Output the [X, Y] coordinate of the center of the cell containing the given text.  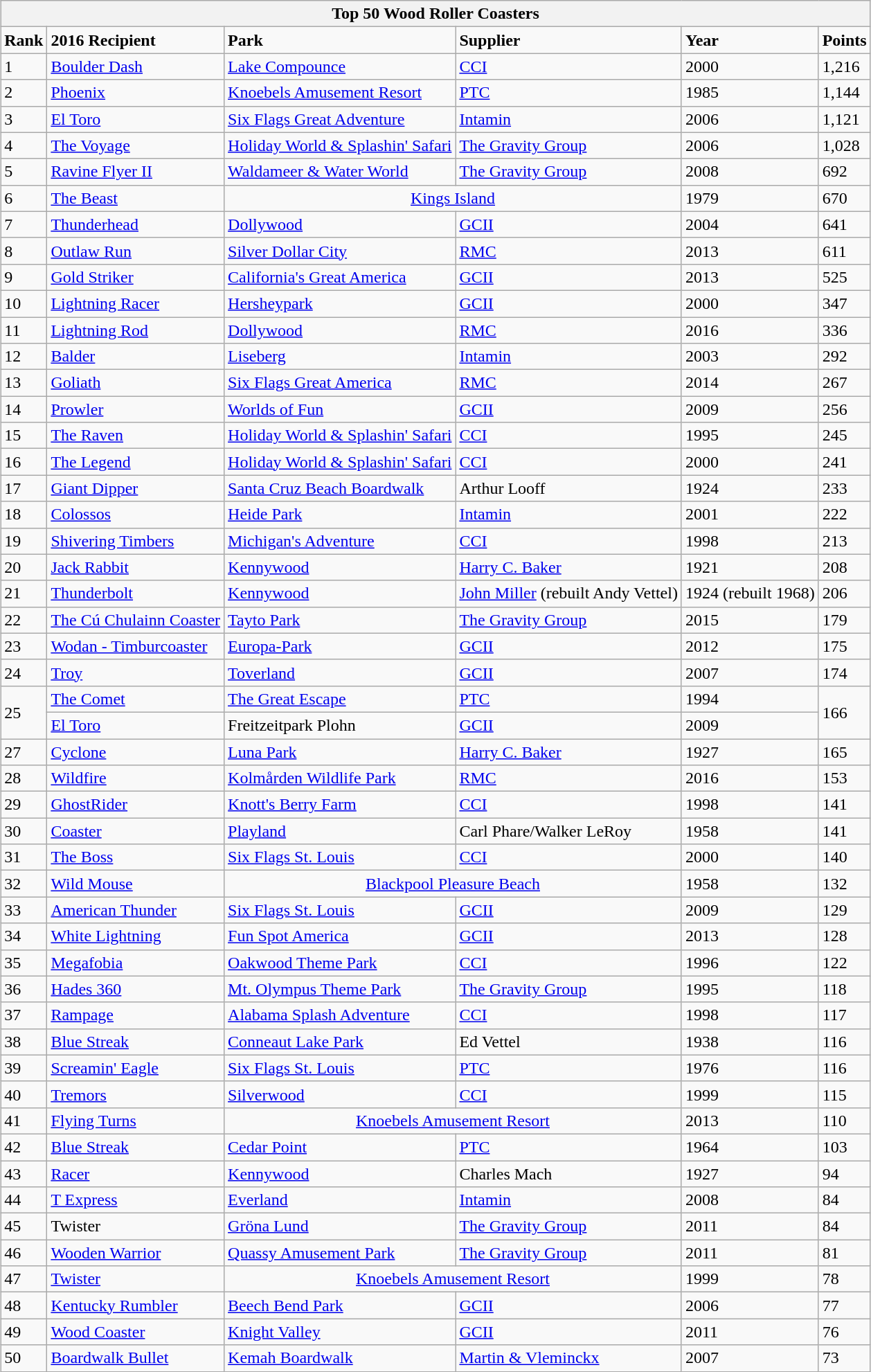
White Lightning [136, 936]
37 [24, 1015]
12 [24, 357]
Phoenix [136, 93]
1924 (rebuilt 1968) [750, 594]
241 [845, 462]
153 [845, 778]
10 [24, 303]
32 [24, 884]
American Thunder [136, 910]
Boardwalk Bullet [136, 1358]
2015 [750, 620]
Six Flags Great Adventure [340, 119]
1996 [750, 963]
Lightning Rod [136, 330]
46 [24, 1253]
Boulder Dash [136, 66]
115 [845, 1094]
Santa Cruz Beach Boardwalk [340, 488]
Thunderbolt [136, 594]
347 [845, 303]
24 [24, 672]
Year [750, 40]
19 [24, 541]
Top 50 Wood Roller Coasters [435, 14]
Silverwood [340, 1094]
29 [24, 805]
525 [845, 277]
1938 [750, 1042]
128 [845, 936]
166 [845, 712]
611 [845, 251]
1985 [750, 93]
39 [24, 1068]
GhostRider [136, 805]
132 [845, 884]
Everland [340, 1200]
17 [24, 488]
1964 [750, 1147]
Mt. Olympus Theme Park [340, 989]
25 [24, 712]
Rank [24, 40]
15 [24, 436]
222 [845, 515]
256 [845, 409]
Shivering Timbers [136, 541]
The Boss [136, 857]
1,121 [845, 119]
165 [845, 751]
2003 [750, 357]
336 [845, 330]
Michigan's Adventure [340, 541]
1,216 [845, 66]
Outlaw Run [136, 251]
Tayto Park [340, 620]
Prowler [136, 409]
The Voyage [136, 145]
129 [845, 910]
28 [24, 778]
Charles Mach [569, 1174]
11 [24, 330]
Points [845, 40]
175 [845, 646]
1994 [750, 699]
Worlds of Fun [340, 409]
Park [340, 40]
The Comet [136, 699]
5 [24, 172]
Jack Rabbit [136, 567]
47 [24, 1279]
Knight Valley [340, 1332]
Gröna Lund [340, 1227]
103 [845, 1147]
3 [24, 119]
233 [845, 488]
2004 [750, 224]
33 [24, 910]
122 [845, 963]
The Great Escape [340, 699]
13 [24, 383]
Lake Compounce [340, 66]
50 [24, 1358]
22 [24, 620]
208 [845, 567]
Megafobia [136, 963]
1976 [750, 1068]
179 [845, 620]
Martin & Vleminckx [569, 1358]
117 [845, 1015]
245 [845, 436]
Colossos [136, 515]
Kentucky Rumbler [136, 1306]
27 [24, 751]
174 [845, 672]
2001 [750, 515]
7 [24, 224]
Lightning Racer [136, 303]
2014 [750, 383]
Freitzeitpark Plohn [340, 725]
Balder [136, 357]
Kings Island [453, 198]
23 [24, 646]
T Express [136, 1200]
Hades 360 [136, 989]
Playland [340, 831]
30 [24, 831]
34 [24, 936]
Wildfire [136, 778]
1924 [750, 488]
Silver Dollar City [340, 251]
Wooden Warrior [136, 1253]
Hersheypark [340, 303]
6 [24, 198]
Blackpool Pleasure Beach [453, 884]
94 [845, 1174]
Waldameer & Water World [340, 172]
18 [24, 515]
Beech Bend Park [340, 1306]
641 [845, 224]
1,144 [845, 93]
41 [24, 1121]
Europa-Park [340, 646]
Conneaut Lake Park [340, 1042]
267 [845, 383]
Quassy Amusement Park [340, 1253]
Six Flags Great America [340, 383]
Liseberg [340, 357]
Carl Phare/Walker LeRoy [569, 831]
Supplier [569, 40]
38 [24, 1042]
Thunderhead [136, 224]
Heide Park [340, 515]
21 [24, 594]
44 [24, 1200]
81 [845, 1253]
213 [845, 541]
Goliath [136, 383]
Knott's Berry Farm [340, 805]
43 [24, 1174]
Ed Vettel [569, 1042]
The Cú Chulainn Coaster [136, 620]
31 [24, 857]
110 [845, 1121]
2 [24, 93]
Cedar Point [340, 1147]
1979 [750, 198]
California's Great America [340, 277]
670 [845, 198]
Kolmården Wildlife Park [340, 778]
20 [24, 567]
8 [24, 251]
Rampage [136, 1015]
Fun Spot America [340, 936]
Tremors [136, 1094]
Screamin' Eagle [136, 1068]
Luna Park [340, 751]
Wood Coaster [136, 1332]
36 [24, 989]
118 [845, 989]
1,028 [845, 145]
Gold Striker [136, 277]
Cyclone [136, 751]
Arthur Looff [569, 488]
The Raven [136, 436]
Oakwood Theme Park [340, 963]
John Miller (rebuilt Andy Vettel) [569, 594]
140 [845, 857]
Toverland [340, 672]
4 [24, 145]
40 [24, 1094]
42 [24, 1147]
45 [24, 1227]
The Legend [136, 462]
Wild Mouse [136, 884]
Alabama Splash Adventure [340, 1015]
1 [24, 66]
1921 [750, 567]
49 [24, 1332]
Troy [136, 672]
2012 [750, 646]
16 [24, 462]
Flying Turns [136, 1121]
48 [24, 1306]
206 [845, 594]
35 [24, 963]
Kemah Boardwalk [340, 1358]
Giant Dipper [136, 488]
Ravine Flyer II [136, 172]
77 [845, 1306]
Racer [136, 1174]
692 [845, 172]
76 [845, 1332]
Coaster [136, 831]
The Beast [136, 198]
78 [845, 1279]
14 [24, 409]
9 [24, 277]
2016 Recipient [136, 40]
73 [845, 1358]
292 [845, 357]
Wodan - Timburcoaster [136, 646]
